Provide the [X, Y] coordinate of the cell's center where the given text is located.  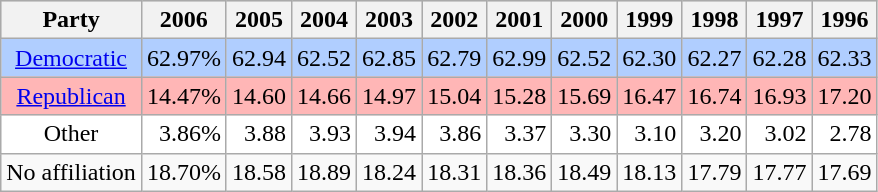
18.49 [584, 172]
2.78 [844, 134]
1996 [844, 20]
62.79 [454, 58]
14.97 [390, 96]
Republican [72, 96]
17.20 [844, 96]
1998 [714, 20]
3.93 [324, 134]
2000 [584, 20]
62.33 [844, 58]
18.58 [258, 172]
2001 [520, 20]
3.94 [390, 134]
62.94 [258, 58]
15.69 [584, 96]
16.74 [714, 96]
2004 [324, 20]
18.70% [184, 172]
3.86% [184, 134]
62.30 [650, 58]
62.85 [390, 58]
Party [72, 20]
14.66 [324, 96]
No affiliation [72, 172]
3.88 [258, 134]
2003 [390, 20]
2006 [184, 20]
2005 [258, 20]
1997 [780, 20]
2002 [454, 20]
3.37 [520, 134]
15.04 [454, 96]
3.10 [650, 134]
3.30 [584, 134]
62.99 [520, 58]
18.31 [454, 172]
1999 [650, 20]
14.47% [184, 96]
17.79 [714, 172]
18.89 [324, 172]
62.27 [714, 58]
16.93 [780, 96]
Other [72, 134]
3.02 [780, 134]
16.47 [650, 96]
62.97% [184, 58]
62.28 [780, 58]
3.20 [714, 134]
18.36 [520, 172]
18.13 [650, 172]
17.69 [844, 172]
17.77 [780, 172]
Democratic [72, 58]
15.28 [520, 96]
14.60 [258, 96]
3.86 [454, 134]
18.24 [390, 172]
